Output the [X, Y] coordinate of the center of the cell containing the given text.  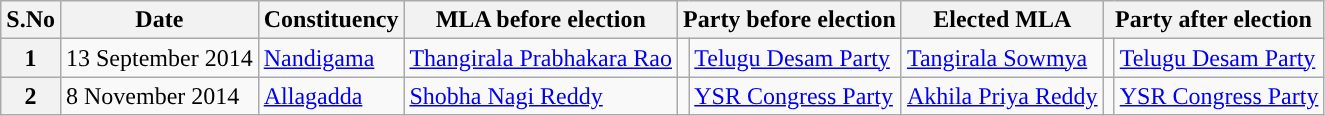
S.No [31, 20]
Party before election [790, 20]
MLA before election [541, 20]
8 November 2014 [159, 96]
Shobha Nagi Reddy [541, 96]
13 September 2014 [159, 58]
Party after election [1214, 20]
2 [31, 96]
Thangirala Prabhakara Rao [541, 58]
Elected MLA [1002, 20]
Tangirala Sowmya [1002, 58]
Date [159, 20]
Allagadda [331, 96]
Nandigama [331, 58]
1 [31, 58]
Constituency [331, 20]
Akhila Priya Reddy [1002, 96]
